Return the [X, Y] coordinate for the center point of the cell that contains the specified text.  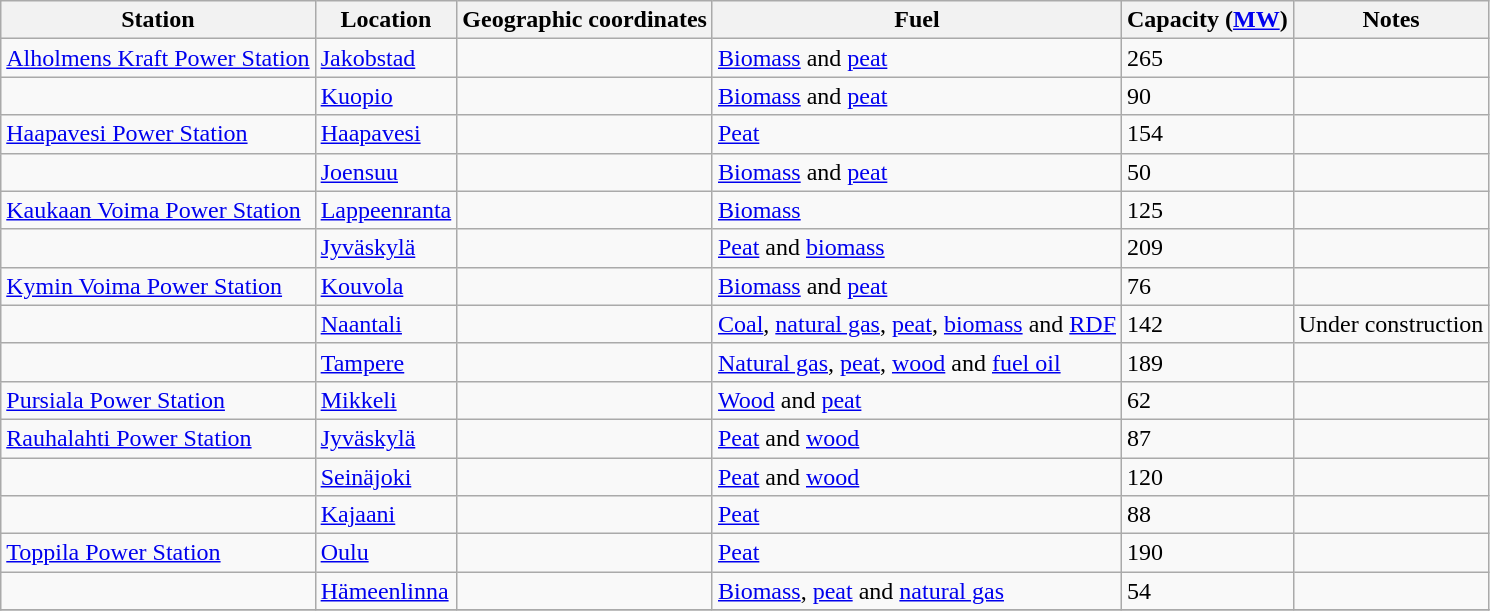
Toppila Power Station [158, 553]
Tampere [386, 362]
Wood and peat [916, 400]
Hämeenlinna [386, 591]
142 [1208, 324]
Location [386, 20]
Seinäjoki [386, 477]
125 [1208, 210]
Kaukaan Voima Power Station [158, 210]
62 [1208, 400]
50 [1208, 172]
Geographic coordinates [585, 20]
Natural gas, peat, wood and fuel oil [916, 362]
Lappeenranta [386, 210]
Station [158, 20]
265 [1208, 58]
Kouvola [386, 286]
Naantali [386, 324]
Haapavesi [386, 134]
Pursiala Power Station [158, 400]
Joensuu [386, 172]
87 [1208, 438]
Rauhalahti Power Station [158, 438]
Oulu [386, 553]
Peat and biomass [916, 248]
Kuopio [386, 96]
154 [1208, 134]
76 [1208, 286]
189 [1208, 362]
Kymin Voima Power Station [158, 286]
Alholmens Kraft Power Station [158, 58]
Biomass, peat and natural gas [916, 591]
54 [1208, 591]
Coal, natural gas, peat, biomass and RDF [916, 324]
Fuel [916, 20]
Haapavesi Power Station [158, 134]
190 [1208, 553]
88 [1208, 515]
Biomass [916, 210]
120 [1208, 477]
Notes [1391, 20]
Capacity (MW) [1208, 20]
Under construction [1391, 324]
90 [1208, 96]
Jakobstad [386, 58]
Mikkeli [386, 400]
209 [1208, 248]
Kajaani [386, 515]
